Extract the [x, y] coordinate from the center of the cell holding the provided text.  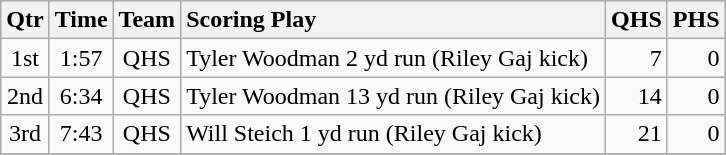
Team [147, 20]
21 [637, 134]
Tyler Woodman 13 yd run (Riley Gaj kick) [394, 96]
6:34 [81, 96]
7 [637, 58]
7:43 [81, 134]
1st [25, 58]
Qtr [25, 20]
PHS [696, 20]
1:57 [81, 58]
14 [637, 96]
2nd [25, 96]
3rd [25, 134]
Time [81, 20]
Scoring Play [394, 20]
Will Steich 1 yd run (Riley Gaj kick) [394, 134]
Tyler Woodman 2 yd run (Riley Gaj kick) [394, 58]
